Capture the cell that displays the provided text and extract its [X, Y] central coordinate. 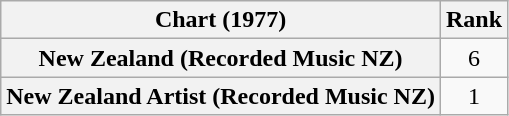
1 [474, 96]
New Zealand Artist (Recorded Music NZ) [221, 96]
Rank [474, 20]
6 [474, 58]
Chart (1977) [221, 20]
New Zealand (Recorded Music NZ) [221, 58]
